Pinpoint the cell where the given text exists, returning its [X, Y] midpoint coordinate. 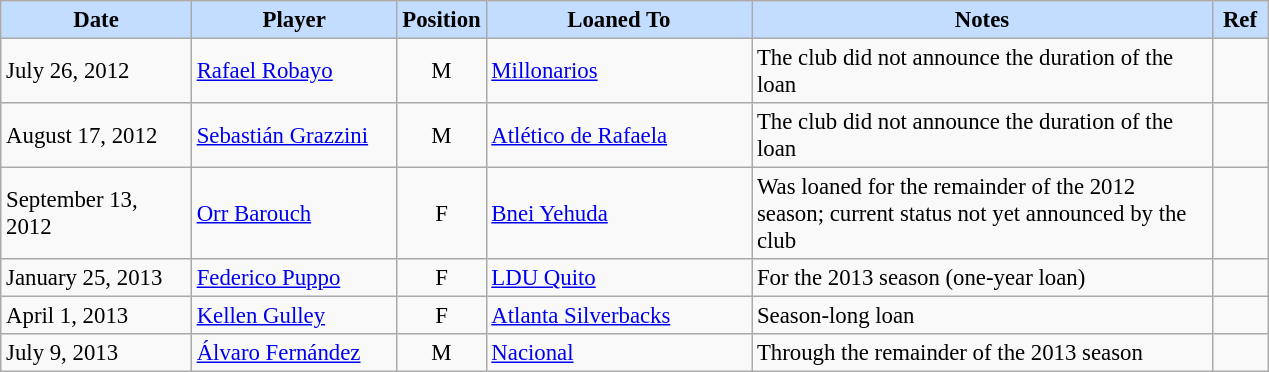
Álvaro Fernández [294, 353]
Player [294, 20]
Federico Puppo [294, 278]
September 13, 2012 [96, 214]
April 1, 2013 [96, 316]
Position [442, 20]
July 9, 2013 [96, 353]
Was loaned for the remainder of the 2012 season; current status not yet announced by the club [982, 214]
Nacional [619, 353]
Loaned To [619, 20]
Ref [1240, 20]
Season-long loan [982, 316]
Atlético de Rafaela [619, 136]
Rafael Robayo [294, 72]
July 26, 2012 [96, 72]
August 17, 2012 [96, 136]
Millonarios [619, 72]
LDU Quito [619, 278]
Through the remainder of the 2013 season [982, 353]
Sebastián Grazzini [294, 136]
January 25, 2013 [96, 278]
Bnei Yehuda [619, 214]
For the 2013 season (one-year loan) [982, 278]
Notes [982, 20]
Atlanta Silverbacks [619, 316]
Date [96, 20]
Orr Barouch [294, 214]
Kellen Gulley [294, 316]
